Locate the cell with the specified text and output its (x, y) center coordinate. 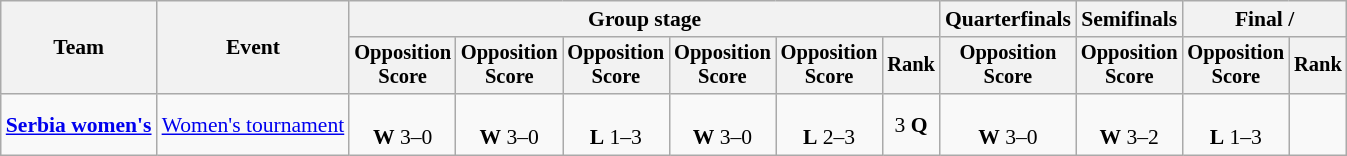
Event (254, 48)
Serbia women's (79, 124)
Final / (1264, 19)
Quarterfinals (1008, 19)
W 3–2 (1130, 124)
3 Q (911, 124)
L 2–3 (830, 124)
Women's tournament (254, 124)
Semifinals (1130, 19)
Team (79, 48)
Group stage (644, 19)
